Identify which cell holds the provided text, then report its [X, Y] central coordinate. 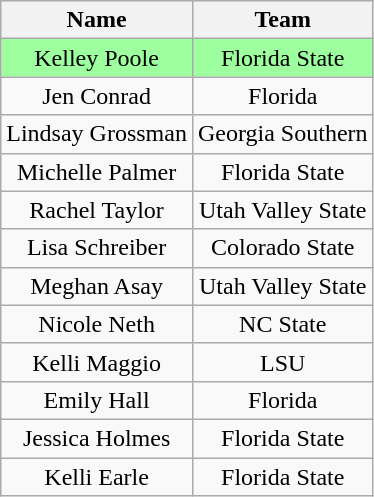
Meghan Asay [97, 286]
Michelle Palmer [97, 172]
Jen Conrad [97, 96]
Team [282, 20]
Georgia Southern [282, 134]
Kelley Poole [97, 58]
Emily Hall [97, 400]
NC State [282, 324]
Name [97, 20]
Colorado State [282, 248]
Lindsay Grossman [97, 134]
Kelli Maggio [97, 362]
Nicole Neth [97, 324]
Jessica Holmes [97, 438]
Rachel Taylor [97, 210]
Lisa Schreiber [97, 248]
LSU [282, 362]
Kelli Earle [97, 477]
